Extract the (x, y) coordinate from the center of the cell holding the provided text.  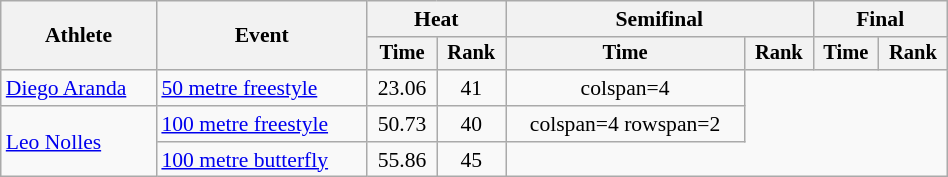
40 (472, 124)
colspan=4 rowspan=2 (626, 124)
Event (262, 36)
Heat (436, 19)
50.73 (402, 124)
Leo Nolles (79, 142)
50 metre freestyle (262, 88)
41 (472, 88)
Diego Aranda (79, 88)
100 metre freestyle (262, 124)
Semifinal (660, 19)
Athlete (79, 36)
Final (880, 19)
colspan=4 (626, 88)
23.06 (402, 88)
